Find where the given text appears and provide that cell's center as [X, Y] coordinate. 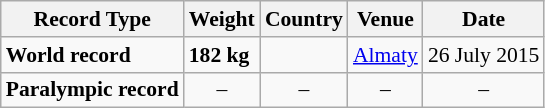
Country [304, 19]
World record [92, 55]
Paralympic record [92, 90]
Weight [222, 19]
Record Type [92, 19]
Venue [386, 19]
26 July 2015 [484, 55]
182 kg [222, 55]
Date [484, 19]
Almaty [386, 55]
